Determine the [X, Y] coordinate at the center of the cell enclosing the given text.  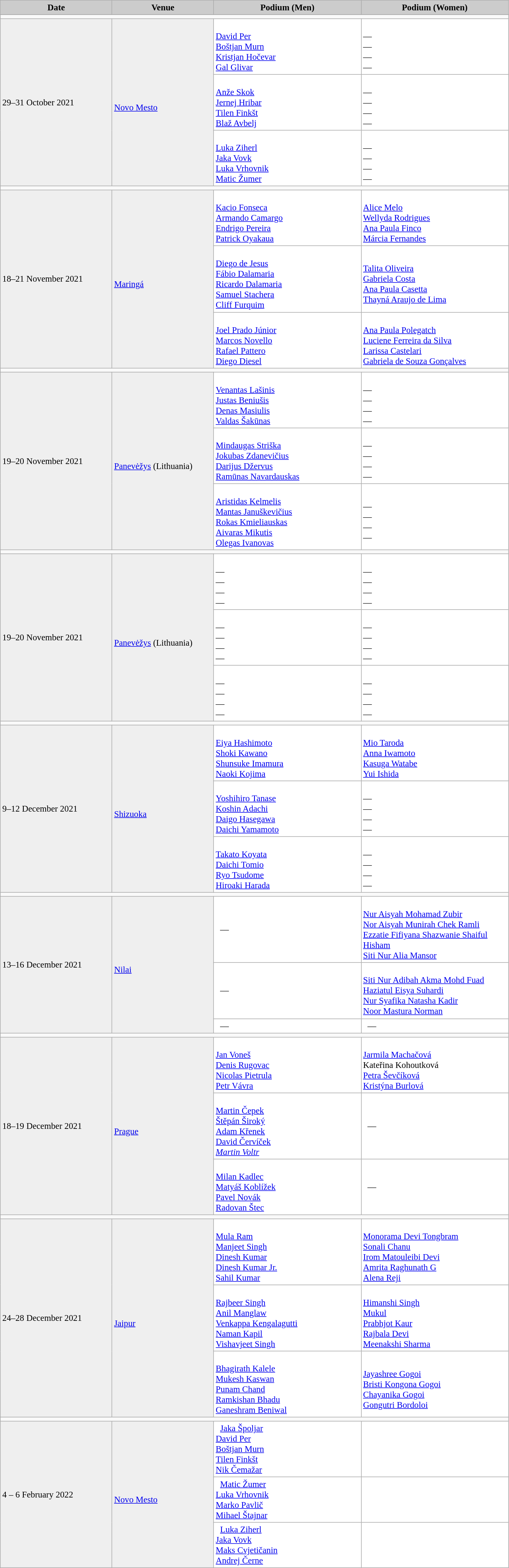
Date [56, 8]
Alice MeloWellyda RodriguesAna Paula FincoMárcia Fernandes [435, 218]
Milan KadlecMatyáš KoblížekPavel NovákRadovan Štec [287, 1187]
Venantas LašinisJustas BeniušisDenas MasiulisValdas Šakūnas [287, 400]
Venue [163, 8]
Jayashree GogoiBristi Kongona GogoiChayanika GogoiGongutri Bordoloi [435, 1384]
4 – 6 February 2022 [56, 1494]
Jaipur [163, 1318]
Mio TarodaAnna IwamotoKasuga WatabeYui Ishida [435, 753]
Mula RamManjeet SinghDinesh KumarDinesh Kumar Jr.Sahil Kumar [287, 1252]
Nilai [163, 965]
Joel Prado JúniorMarcos NovelloRafael PatteroDiego Diesel [287, 340]
Yoshihiro TanaseKoshin AdachiDaigo HasegawaDaichi Yamamoto [287, 809]
9–12 December 2021 [56, 809]
Jaka ŠpoljarDavid PerBoštjan MurnTilen FinkštNik Čemažar [287, 1449]
Siti Nur Adibah Akma Mohd FuadHaziatul Eisya SuhardiNur Syafika Natasha KadirNoor Mastura Norman [435, 991]
18–19 December 2021 [56, 1126]
Martin ČepekŠtěpán ŠirokýAdam KřenekDavid ČervíčekMartin Voltr [287, 1126]
Ana Paula PolegatchLuciene Ferreira da SilvaLarissa CastelariGabriela de Souza Gonçalves [435, 340]
Podium (Women) [435, 8]
24–28 December 2021 [56, 1318]
Himanshi SinghMukulPrabhjot KaurRajbala DeviMeenakshi Sharma [435, 1318]
Rajbeer SinghAnil ManglawVenkappa KengalaguttiNaman KapilVishavjeet Singh [287, 1318]
Bhagirath KaleleMukesh KaswanPunam ChandRamkishan BhaduGaneshram Beniwal [287, 1384]
Nur Aisyah Mohamad ZubirNor Aisyah Munirah Chek RamliEzzatie Fifiyana Shazwanie Shaiful HishamSiti Nur Alia Mansor [435, 930]
29–31 October 2021 [56, 103]
Shizuoka [163, 809]
Diego de JesusFábio DalamariaRicardo DalamariaSamuel StacheraCliff Furquim [287, 279]
Podium (Men) [287, 8]
Maringá [163, 279]
Jarmila MachačováKateřina KohoutkováPetra ŠevčíkováKristýna Burlová [435, 1065]
Matic ŽumerLuka VrhovnikMarko PavličMihael Štajnar [287, 1500]
Anže SkokJernej HribarTilen FinkštBlaž Avbelj [287, 103]
13–16 December 2021 [56, 965]
18–21 November 2021 [56, 279]
Takato KoyataDaichi TomioRyo TsudomeHiroaki Harada [287, 865]
Prague [163, 1126]
Monorama Devi TongbramSonali ChanuIrom Matouleibi DeviAmrita Raghunath GAlena Reji [435, 1252]
Jan VonešDenis RugovacNicolas PietrulaPetr Vávra [287, 1065]
Luka ZiherlJaka VovkMaks CvjetičaninAndrej Černe [287, 1545]
Eiya HashimotoShoki KawanoShunsuke ImamuraNaoki Kojima [287, 753]
Luka ZiherlJaka VovkLuka VrhovnikMatic Žumer [287, 158]
David PerBoštjan MurnKristjan HočevarGal Glivar [287, 47]
Kacio FonsecaArmando CamargoEndrigo PereiraPatrick Oyakaua [287, 218]
Mindaugas StriškaJokubas ZdanevičiusDarijus DžervusRamūnas Navardauskas [287, 456]
Talita OliveiraGabriela CostaAna Paula CasettaThayná Araujo de Lima [435, 279]
Aristidas KelmelisMantas JanuškevičiusRokas KmieliauskasAivaras MikutisOlegas Ivanovas [287, 517]
